Output the [x, y] coordinate of the center of the cell containing the given text.  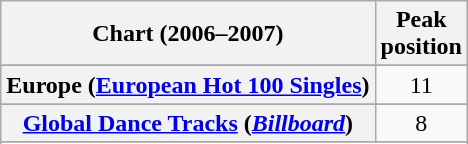
Global Dance Tracks (Billboard) [188, 123]
Europe (European Hot 100 Singles) [188, 85]
Chart (2006–2007) [188, 34]
8 [421, 123]
11 [421, 85]
Peakposition [421, 34]
